For the text-containing cell, return its midpoint in [X, Y] coordinate format. 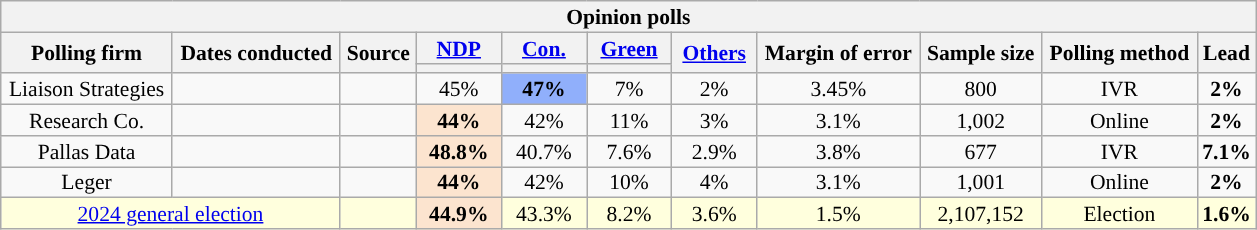
Liaison Strategies [87, 90]
7% [628, 90]
800 [981, 90]
2,107,152 [981, 214]
8.2% [628, 214]
2.9% [714, 152]
3.6% [714, 214]
1.5% [838, 214]
Green [628, 48]
Leger [87, 182]
1,001 [981, 182]
44.9% [458, 214]
Opinion polls [628, 16]
Dates conducted [256, 52]
4% [714, 182]
NDP [458, 48]
47% [544, 90]
3.8% [838, 152]
45% [458, 90]
Lead [1226, 52]
Polling method [1120, 52]
3% [714, 120]
1,002 [981, 120]
Sample size [981, 52]
677 [981, 152]
Margin of error [838, 52]
Others [714, 52]
Polling firm [87, 52]
Election [1120, 214]
2024 general election [170, 214]
Pallas Data [87, 152]
3.45% [838, 90]
Source [378, 52]
7.6% [628, 152]
1.6% [1226, 214]
48.8% [458, 152]
11% [628, 120]
40.7% [544, 152]
10% [628, 182]
Con. [544, 48]
Research Co. [87, 120]
7.1% [1226, 152]
43.3% [544, 214]
